From the cell containing the given text, extract its center point as [x, y] coordinate. 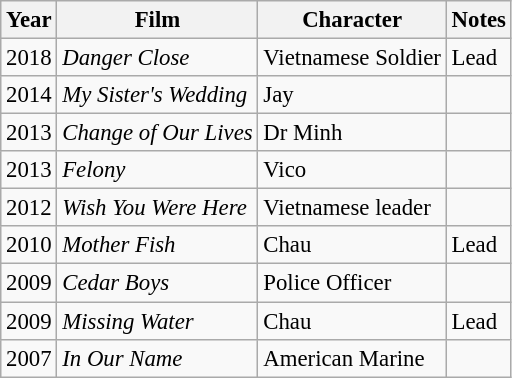
2018 [29, 58]
Year [29, 20]
2014 [29, 95]
Dr Minh [352, 133]
Vietnamese leader [352, 208]
Police Officer [352, 283]
Missing Water [158, 321]
In Our Name [158, 358]
Character [352, 20]
Film [158, 20]
2012 [29, 208]
Vietnamese Soldier [352, 58]
Notes [478, 20]
Change of Our Lives [158, 133]
My Sister's Wedding [158, 95]
Wish You Were Here [158, 208]
Felony [158, 170]
Cedar Boys [158, 283]
Mother Fish [158, 245]
American Marine [352, 358]
Jay [352, 95]
2007 [29, 358]
2010 [29, 245]
Vico [352, 170]
Danger Close [158, 58]
